Capture the cell that displays the provided text and extract its [X, Y] central coordinate. 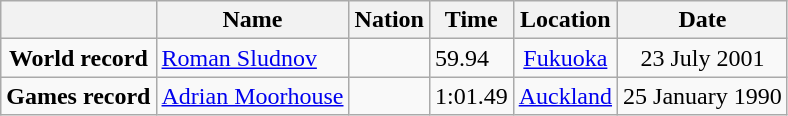
Time [471, 20]
23 July 2001 [703, 58]
World record [78, 58]
Fukuoka [565, 58]
25 January 1990 [703, 96]
1:01.49 [471, 96]
Name [252, 20]
Roman Sludnov [252, 58]
59.94 [471, 58]
Nation [389, 20]
Location [565, 20]
Date [703, 20]
Games record [78, 96]
Auckland [565, 96]
Adrian Moorhouse [252, 96]
